Return the [X, Y] coordinate for the center point of the cell that contains the specified text.  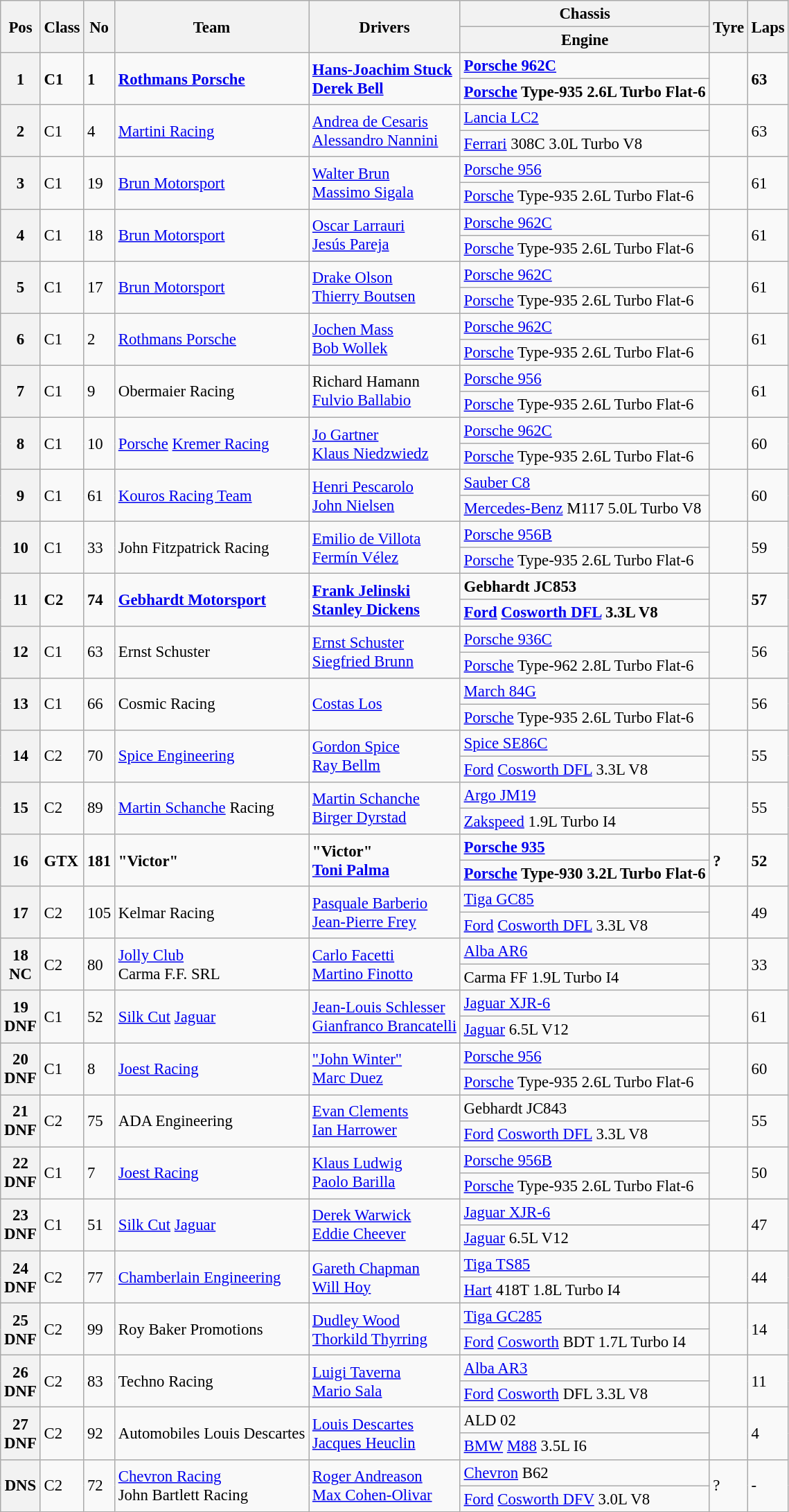
Obermaier Racing [211, 391]
Martin Schanche Birger Dyrstad [385, 808]
Jo Gartner Klaus Niedzwiedz [385, 443]
Chevron B62 [585, 1473]
Roger Andreason Max Cohen-Olivar [385, 1486]
Ernst Schuster Siegfried Brunn [385, 651]
50 [768, 1172]
51 [100, 1225]
Porsche Kremer Racing [211, 443]
Andrea de Cesaris Alessandro Nannini [385, 130]
Jochen Mass Bob Wollek [385, 340]
Pos [21, 26]
99 [100, 1329]
25DNF [21, 1329]
Emilio de Villota Fermín Vélez [385, 547]
Oscar Larrauri Jesús Pareja [385, 236]
22DNF [21, 1172]
Henri Pescarolo John Nielsen [385, 496]
Lancia LC2 [585, 118]
Drivers [385, 26]
Tyre [729, 26]
18NC [21, 965]
44 [768, 1276]
Hans-Joachim Stuck Derek Bell [385, 79]
Frank Jelinski Stanley Dickens [385, 600]
Ernst Schuster [211, 651]
Techno Racing [211, 1382]
Spice Engineering [211, 757]
24DNF [21, 1276]
GTX [62, 861]
Gebhardt JC853 [585, 587]
72 [100, 1486]
Automobiles Louis Descartes [211, 1433]
Tiga GC85 [585, 899]
Mercedes-Benz M117 5.0L Turbo V8 [585, 509]
No [100, 26]
59 [768, 547]
Carma FF 1.9L Turbo I4 [585, 978]
Klaus Ludwig Paolo Barilla [385, 1172]
13 [21, 704]
Derek Warwick Eddie Cheever [385, 1225]
Tiga GC285 [585, 1317]
Martini Racing [211, 130]
Roy Baker Promotions [211, 1329]
181 [100, 861]
Jolly Club Carma F.F. SRL [211, 965]
Spice SE86C [585, 744]
Walter Brun Massimo Sigala [385, 183]
Drake Olson Thierry Boutsen [385, 287]
77 [100, 1276]
Costas Los [385, 704]
March 84G [585, 691]
20DNF [21, 1069]
27DNF [21, 1433]
Alba AR3 [585, 1369]
ALD 02 [585, 1421]
Porsche Type-962 2.8L Turbo Flat-6 [585, 665]
Evan Clements Ian Harrower [385, 1121]
3 [21, 183]
"John Winter" Marc Duez [385, 1069]
18 [100, 236]
105 [100, 912]
49 [768, 912]
19DNF [21, 1017]
Pasquale Barberio Jean-Pierre Frey [385, 912]
Class [62, 26]
57 [768, 600]
Luigi Taverna Mario Sala [385, 1382]
Hart 418T 1.8L Turbo I4 [585, 1290]
Porsche Type-930 3.2L Turbo Flat-6 [585, 874]
Dudley Wood Thorkild Thyrring [385, 1329]
21DNF [21, 1121]
80 [100, 965]
Engine [585, 40]
Louis Descartes Jacques Heuclin [385, 1433]
5 [21, 287]
15 [21, 808]
DNS [21, 1486]
Jean-Louis Schlesser Gianfranco Brancatelli [385, 1017]
12 [21, 651]
ADA Engineering [211, 1121]
- [768, 1486]
6 [21, 340]
"Victor" [211, 861]
Gebhardt JC843 [585, 1108]
Carlo Facetti Martino Finotto [385, 965]
Ford Cosworth DFV 3.0L V8 [585, 1499]
74 [100, 600]
26DNF [21, 1382]
Ford Cosworth BDT 1.7L Turbo I4 [585, 1342]
66 [100, 704]
Laps [768, 26]
19 [100, 183]
Team [211, 26]
92 [100, 1433]
Gordon Spice Ray Bellm [385, 757]
John Fitzpatrick Racing [211, 547]
23DNF [21, 1225]
Alba AR6 [585, 951]
70 [100, 757]
89 [100, 808]
Zakspeed 1.9L Turbo I4 [585, 821]
Martin Schanche Racing [211, 808]
16 [21, 861]
Chevron Racing John Bartlett Racing [211, 1486]
Sauber C8 [585, 483]
Argo JM19 [585, 795]
Ferrari 308C 3.0L Turbo V8 [585, 144]
Gebhardt Motorsport [211, 600]
BMW M88 3.5L I6 [585, 1447]
Chamberlain Engineering [211, 1276]
"Victor" Toni Palma [385, 861]
Cosmic Racing [211, 704]
Tiga TS85 [585, 1264]
Porsche 935 [585, 847]
Kouros Racing Team [211, 496]
Porsche 936C [585, 639]
Gareth Chapman Will Hoy [385, 1276]
Kelmar Racing [211, 912]
Chassis [585, 14]
Richard Hamann Fulvio Ballabio [385, 391]
75 [100, 1121]
47 [768, 1225]
83 [100, 1382]
